Determine the (x, y) coordinate at the center of the cell enclosing the given text.  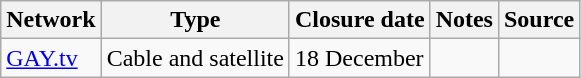
18 December (360, 58)
Source (538, 20)
Network (51, 20)
GAY.tv (51, 58)
Closure date (360, 20)
Cable and satellite (195, 58)
Notes (464, 20)
Type (195, 20)
